Detect which cell encompasses the target text, then output its (x, y) center coordinate. 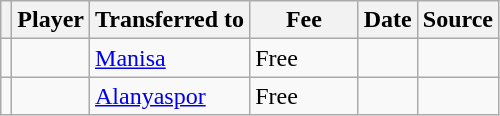
Date (388, 20)
Transferred to (170, 20)
Fee (304, 20)
Source (458, 20)
Alanyaspor (170, 96)
Player (51, 20)
Manisa (170, 58)
